Locate the cell with the specified text and output its (X, Y) center coordinate. 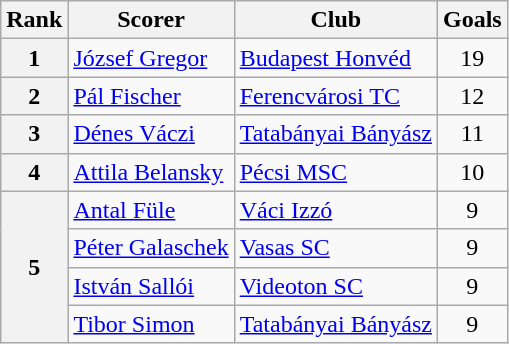
Pál Fischer (151, 96)
Pécsi MSC (336, 172)
2 (34, 96)
István Sallói (151, 286)
1 (34, 58)
Scorer (151, 20)
Budapest Honvéd (336, 58)
Antal Füle (151, 210)
Rank (34, 20)
Dénes Váczi (151, 134)
11 (472, 134)
4 (34, 172)
Ferencvárosi TC (336, 96)
Vasas SC (336, 248)
Attila Belansky (151, 172)
5 (34, 267)
3 (34, 134)
Club (336, 20)
19 (472, 58)
12 (472, 96)
Váci Izzó (336, 210)
10 (472, 172)
József Gregor (151, 58)
Videoton SC (336, 286)
Goals (472, 20)
Tibor Simon (151, 324)
Péter Galaschek (151, 248)
